Identify which cell holds the provided text, then report its (X, Y) central coordinate. 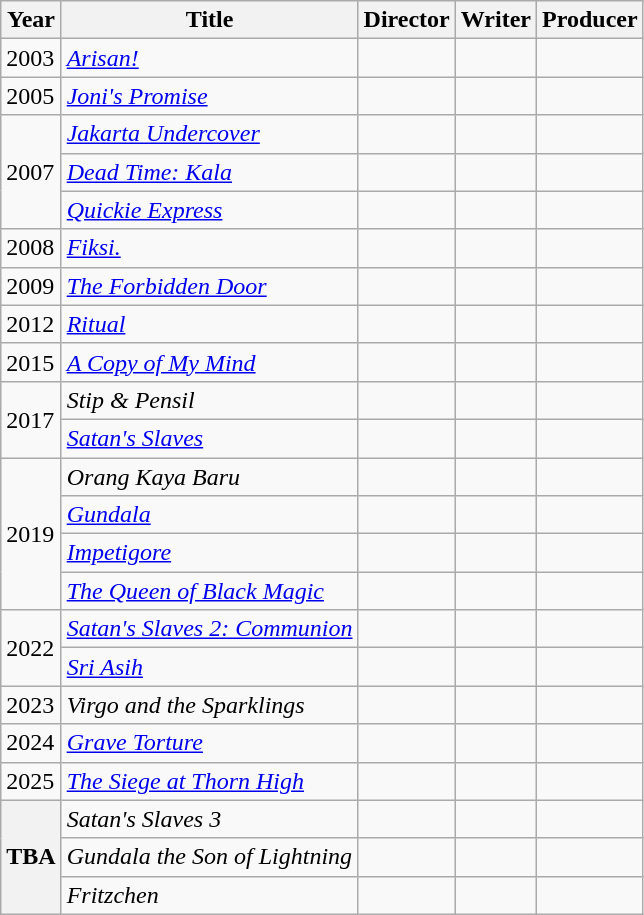
2023 (31, 705)
2025 (31, 781)
Sri Asih (210, 667)
2015 (31, 362)
2003 (31, 58)
Satan's Slaves (210, 438)
The Forbidden Door (210, 286)
2017 (31, 419)
Stip & Pensil (210, 400)
Gundala the Son of Lightning (210, 857)
Impetigore (210, 553)
Title (210, 20)
Grave Torture (210, 743)
2009 (31, 286)
Jakarta Undercover (210, 134)
A Copy of My Mind (210, 362)
Virgo and the Sparklings (210, 705)
Orang Kaya Baru (210, 477)
2019 (31, 534)
Quickie Express (210, 210)
The Queen of Black Magic (210, 591)
Director (406, 20)
TBA (31, 857)
2012 (31, 324)
2005 (31, 96)
Arisan! (210, 58)
Satan's Slaves 3 (210, 819)
Producer (590, 20)
2007 (31, 172)
Fritzchen (210, 895)
2008 (31, 248)
Fiksi. (210, 248)
Satan's Slaves 2: Communion (210, 629)
The Siege at Thorn High (210, 781)
Year (31, 20)
Dead Time: Kala (210, 172)
2022 (31, 648)
Gundala (210, 515)
Ritual (210, 324)
Writer (496, 20)
Joni's Promise (210, 96)
2024 (31, 743)
